Return (x, y) of the center of cell containing provided text 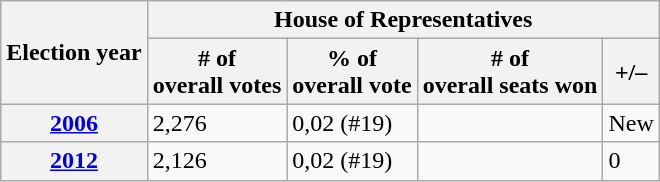
+/– (631, 72)
0 (631, 161)
Election year (74, 52)
2012 (74, 161)
# ofoverall votes (217, 72)
2,126 (217, 161)
2006 (74, 123)
House of Representatives (403, 20)
% ofoverall vote (352, 72)
# ofoverall seats won (510, 72)
2,276 (217, 123)
New (631, 123)
